Search for the cell housing the specified text and yield its (x, y) center coordinate. 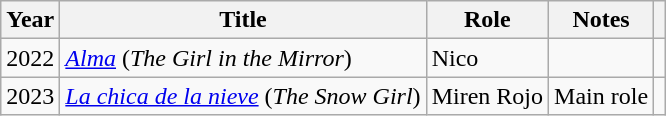
La chica de la nieve (The Snow Girl) (243, 96)
Alma (The Girl in the Mirror) (243, 58)
Role (487, 20)
2023 (30, 96)
Main role (602, 96)
2022 (30, 58)
Title (243, 20)
Year (30, 20)
Nico (487, 58)
Notes (602, 20)
Miren Rojo (487, 96)
